Identify which cell holds the provided text, then report its [x, y] central coordinate. 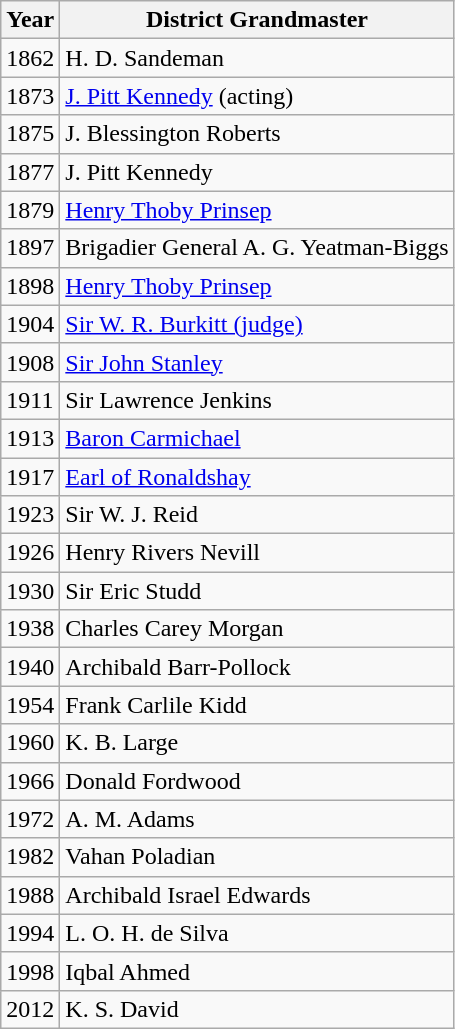
Donald Fordwood [257, 781]
Year [30, 20]
1877 [30, 172]
Brigadier General A. G. Yeatman-Biggs [257, 248]
1994 [30, 933]
1926 [30, 553]
1930 [30, 591]
K. B. Large [257, 743]
1862 [30, 58]
Vahan Poladian [257, 857]
1940 [30, 667]
1913 [30, 438]
1988 [30, 895]
Frank Carlile Kidd [257, 705]
Sir W. R. Burkitt (judge) [257, 324]
1911 [30, 400]
J. Pitt Kennedy (acting) [257, 96]
J. Pitt Kennedy [257, 172]
1954 [30, 705]
1898 [30, 286]
Sir Lawrence Jenkins [257, 400]
A. M. Adams [257, 819]
1998 [30, 971]
Sir Eric Studd [257, 591]
1917 [30, 477]
Baron Carmichael [257, 438]
1966 [30, 781]
1960 [30, 743]
Archibald Israel Edwards [257, 895]
J. Blessington Roberts [257, 134]
1923 [30, 515]
1972 [30, 819]
Archibald Barr-Pollock [257, 667]
1908 [30, 362]
Charles Carey Morgan [257, 629]
Earl of Ronaldshay [257, 477]
1897 [30, 248]
1982 [30, 857]
K. S. David [257, 1009]
1879 [30, 210]
H. D. Sandeman [257, 58]
District Grandmaster [257, 20]
Sir John Stanley [257, 362]
L. O. H. de Silva [257, 933]
1875 [30, 134]
Iqbal Ahmed [257, 971]
1938 [30, 629]
1873 [30, 96]
1904 [30, 324]
2012 [30, 1009]
Sir W. J. Reid [257, 515]
Henry Rivers Nevill [257, 553]
